From the cell containing the given text, extract its center point as (x, y) coordinate. 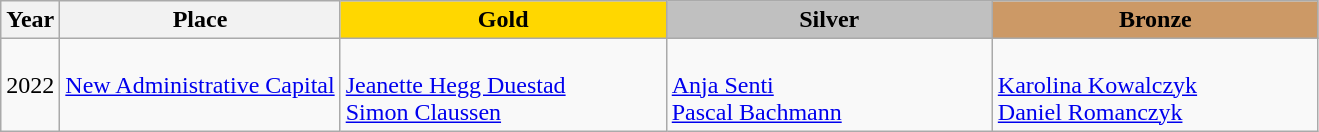
Bronze (1155, 20)
Place (200, 20)
Anja SentiPascal Bachmann (829, 85)
Silver (829, 20)
Karolina KowalczykDaniel Romanczyk (1155, 85)
New Administrative Capital (200, 85)
Year (30, 20)
2022 (30, 85)
Gold (503, 20)
Jeanette Hegg DuestadSimon Claussen (503, 85)
